Identify which cell holds the provided text, then report its (X, Y) central coordinate. 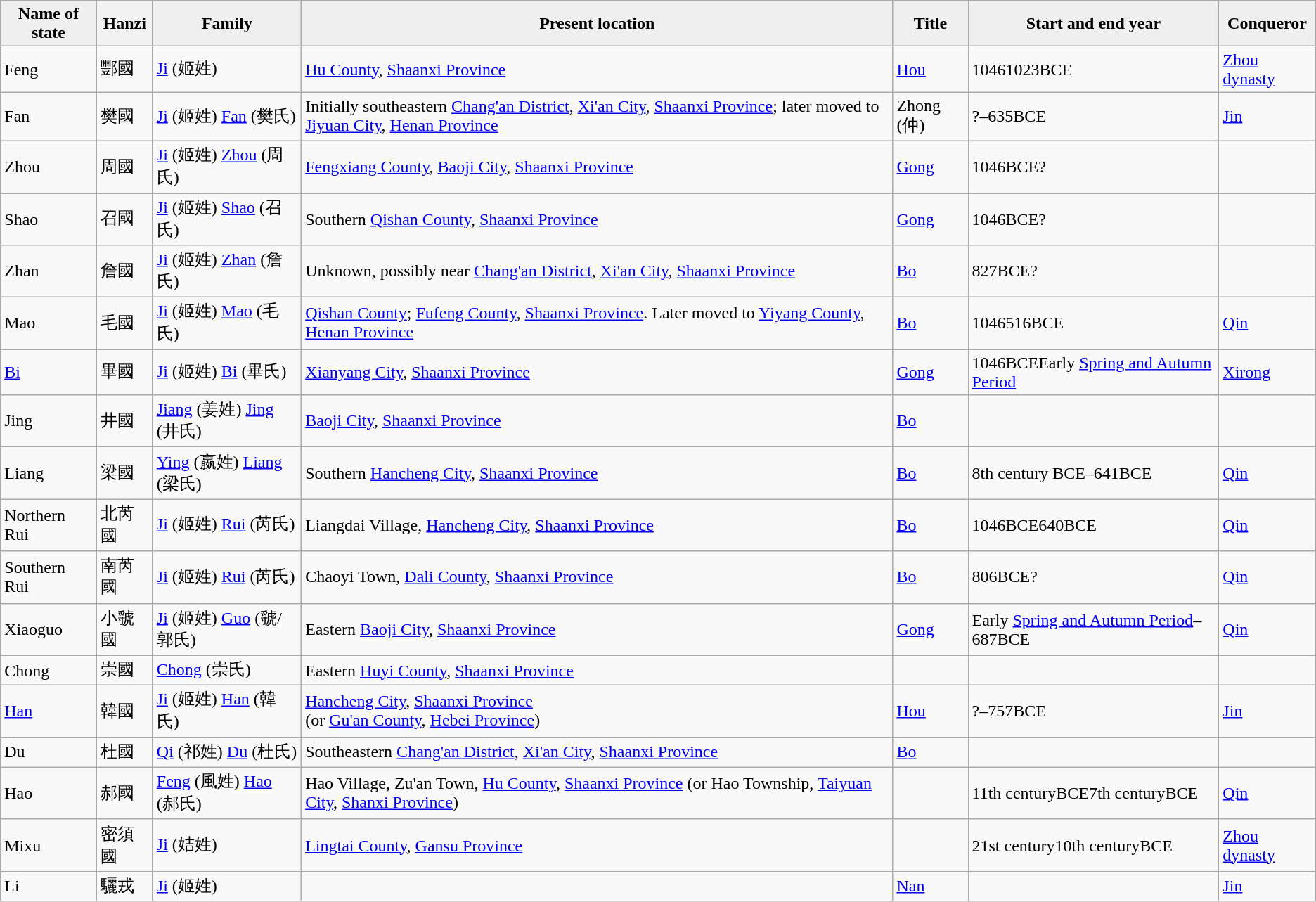
Xianyang City, Shaanxi Province (598, 373)
Hao Village, Zu'an Town, Hu County, Shaanxi Province (or Hao Township, Taiyuan City, Shanxi Province) (598, 793)
Xiaoguo (49, 629)
1046516BCE (1094, 323)
21st century10th centuryBCE (1094, 845)
?–757BCE (1094, 711)
北芮國 (124, 525)
Mixu (49, 845)
Hu County, Shaanxi Province (598, 69)
Ji (姬姓) Zhan (詹氏) (226, 271)
畢國 (124, 373)
Du (49, 752)
Han (49, 711)
11th centuryBCE7th centuryBCE (1094, 793)
8th century BCE–641BCE (1094, 473)
Qishan County; Fufeng County, Shaanxi Province. Later moved to Yiyang County, Henan Province (598, 323)
Liangdai Village, Hancheng City, Shaanxi Province (598, 525)
韓國 (124, 711)
Start and end year (1094, 24)
Hao (49, 793)
Zhou (49, 167)
Chaoyi Town, Dali County, Shaanxi Province (598, 577)
Ji (姬姓) Bi (畢氏) (226, 373)
Zhong (仲) (931, 117)
10461023BCE (1094, 69)
酆國 (124, 69)
Southern Rui (49, 577)
Hanzi (124, 24)
Present location (598, 24)
Ji (姬姓) Shao (召氏) (226, 219)
詹國 (124, 271)
驪戎 (124, 886)
Chong (崇氏) (226, 671)
Unknown, possibly near Chang'an District, Xi'an City, Shaanxi Province (598, 271)
Ji (姬姓) Han (韓氏) (226, 711)
Southern Hancheng City, Shaanxi Province (598, 473)
Title (931, 24)
Feng (49, 69)
Jing (49, 421)
Qi (祁姓) Du (杜氏) (226, 752)
Ji (姬姓) Mao (毛氏) (226, 323)
Ji (姬姓) Fan (樊氏) (226, 117)
Initially southeastern Chang'an District, Xi'an City, Shaanxi Province; later moved to Jiyuan City, Henan Province (598, 117)
樊國 (124, 117)
1046BCEEarly Spring and Autumn Period (1094, 373)
Family (226, 24)
Chong (49, 671)
Eastern Baoji City, Shaanxi Province (598, 629)
Bi (49, 373)
Baoji City, Shaanxi Province (598, 421)
Li (49, 886)
Hancheng City, Shaanxi Province(or Gu'an County, Hebei Province) (598, 711)
Fan (49, 117)
Lingtai County, Gansu Province (598, 845)
827BCE? (1094, 271)
Zhan (49, 271)
Northern Rui (49, 525)
1046BCE640BCE (1094, 525)
小虢國 (124, 629)
Jiang (姜姓) Jing (井氏) (226, 421)
Southern Qishan County, Shaanxi Province (598, 219)
梁國 (124, 473)
Ji (姞姓) (226, 845)
Conqueror (1267, 24)
Southeastern Chang'an District, Xi'an City, Shaanxi Province (598, 752)
Eastern Huyi County, Shaanxi Province (598, 671)
Feng (風姓) Hao (郝氏) (226, 793)
?–635BCE (1094, 117)
806BCE? (1094, 577)
Fengxiang County, Baoji City, Shaanxi Province (598, 167)
杜國 (124, 752)
郝國 (124, 793)
周國 (124, 167)
Early Spring and Autumn Period–687BCE (1094, 629)
Ji (姬姓) Zhou (周氏) (226, 167)
召國 (124, 219)
Name of state (49, 24)
Ying (嬴姓) Liang (梁氏) (226, 473)
Shao (49, 219)
Xirong (1267, 373)
毛國 (124, 323)
Ji (姬姓) Guo (虢/郭氏) (226, 629)
崇國 (124, 671)
Nan (931, 886)
井國 (124, 421)
Liang (49, 473)
Mao (49, 323)
南芮國 (124, 577)
密須國 (124, 845)
